Scan for the cell matching the given text and deliver its (x, y) coordinate at center. 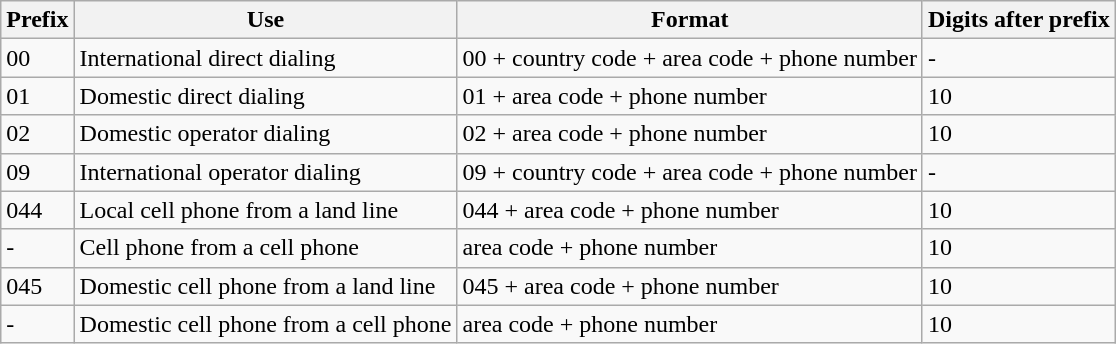
044 (38, 210)
Domestic direct dialing (266, 96)
Domestic cell phone from a cell phone (266, 324)
Format (690, 20)
044 + area code + phone number (690, 210)
00 + country code + area code + phone number (690, 58)
Domestic cell phone from a land line (266, 286)
045 (38, 286)
02 (38, 134)
Prefix (38, 20)
International direct dialing (266, 58)
Digits after prefix (1018, 20)
Use (266, 20)
Local cell phone from a land line (266, 210)
Cell phone from a cell phone (266, 248)
00 (38, 58)
09 + country code + area code + phone number (690, 172)
045 + area code + phone number (690, 286)
09 (38, 172)
International operator dialing (266, 172)
Domestic operator dialing (266, 134)
01 (38, 96)
01 + area code + phone number (690, 96)
02 + area code + phone number (690, 134)
